Locate the cell with the specified text and output its [x, y] center coordinate. 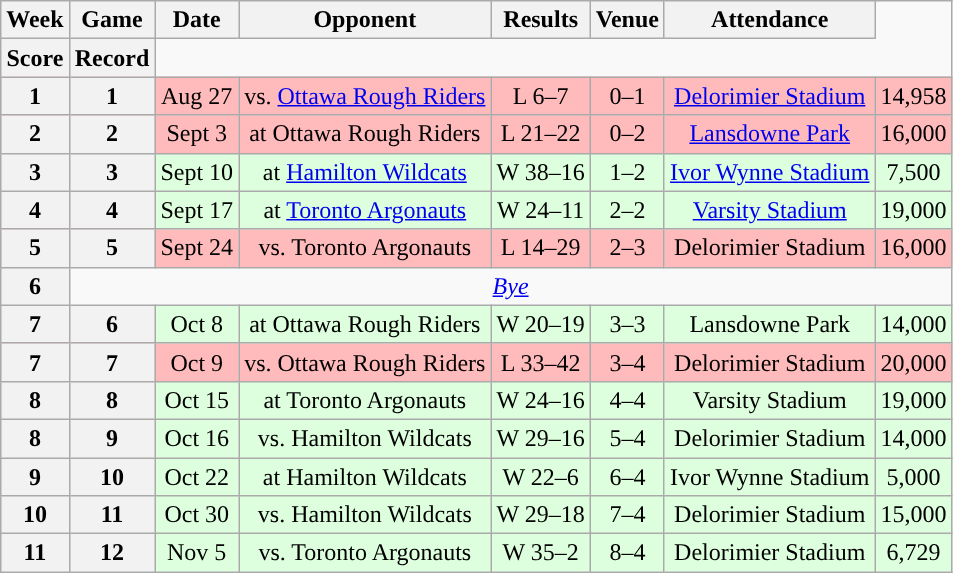
W 29–16 [540, 438]
5,000 [914, 477]
Oct 15 [197, 400]
L 33–42 [540, 362]
Sept 24 [197, 248]
7–4 [627, 515]
Nov 5 [197, 553]
Venue [627, 20]
Score [35, 58]
W 38–16 [540, 172]
4–4 [627, 400]
Aug 27 [197, 96]
Oct 30 [197, 515]
W 22–6 [540, 477]
0–2 [627, 134]
Week [35, 20]
1–2 [627, 172]
14,958 [914, 96]
Sept 3 [197, 134]
W 29–18 [540, 515]
3–3 [627, 324]
2–3 [627, 248]
Sept 10 [197, 172]
L 14–29 [540, 248]
Sept 17 [197, 210]
Game [112, 20]
L 21–22 [540, 134]
Oct 16 [197, 438]
0–1 [627, 96]
Record [112, 58]
Bye [510, 286]
Opponent [365, 20]
12 [112, 553]
Date [197, 20]
6,729 [914, 553]
Oct 9 [197, 362]
Attendance [769, 20]
20,000 [914, 362]
W 24–11 [540, 210]
Oct 22 [197, 477]
15,000 [914, 515]
Results [540, 20]
L 6–7 [540, 96]
8–4 [627, 553]
W 35–2 [540, 553]
7,500 [914, 172]
W 20–19 [540, 324]
Oct 8 [197, 324]
2–2 [627, 210]
5–4 [627, 438]
W 24–16 [540, 400]
6–4 [627, 477]
3–4 [627, 362]
